Detect which cell encompasses the target text, then output its [x, y] center coordinate. 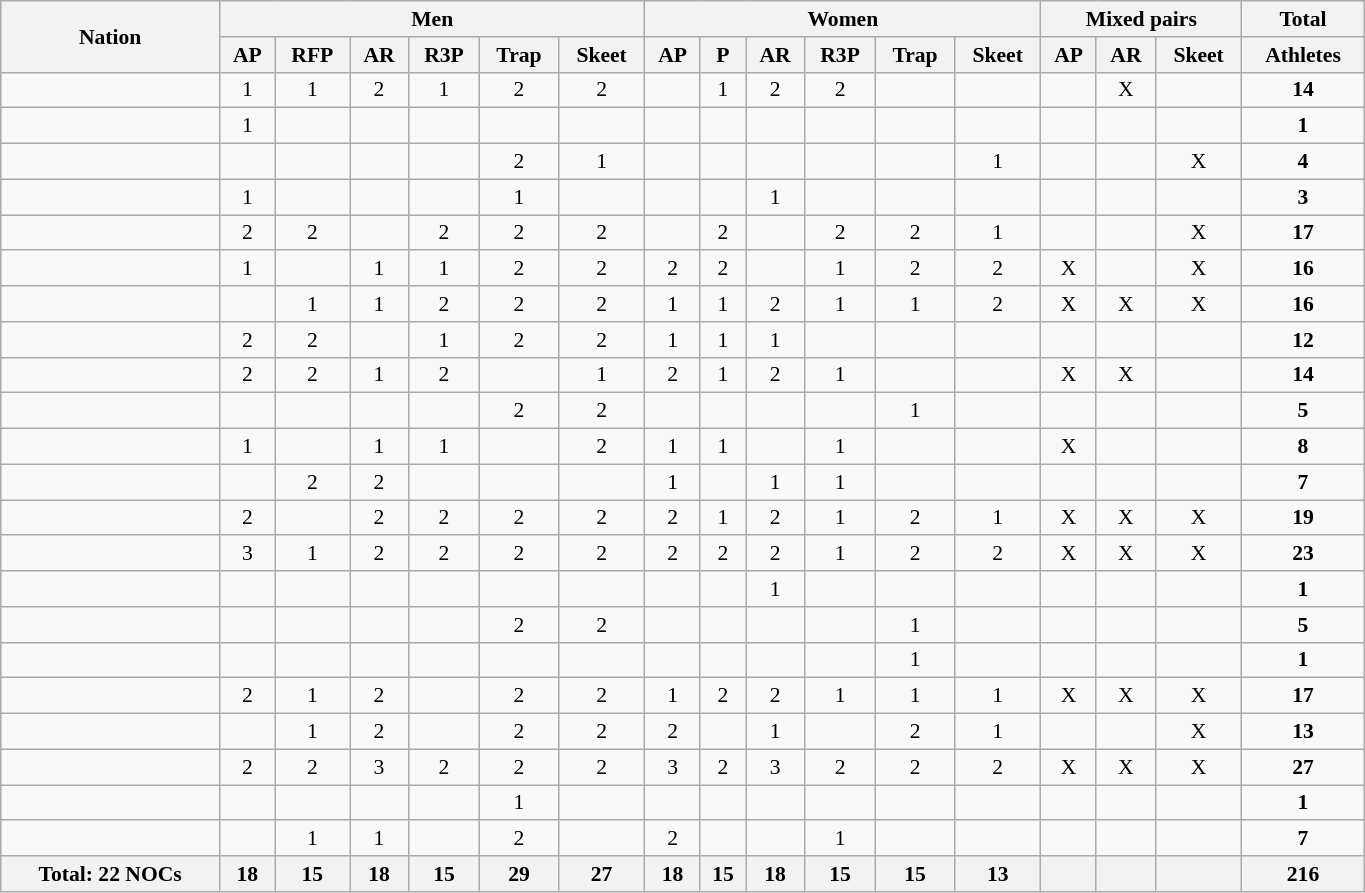
Athletes [1303, 55]
Total: 22 NOCs [110, 874]
RFP [312, 55]
Women [843, 19]
29 [518, 874]
Total [1303, 19]
4 [1303, 162]
Nation [110, 36]
23 [1303, 554]
19 [1303, 518]
8 [1303, 447]
P [722, 55]
Men [432, 19]
216 [1303, 874]
12 [1303, 340]
Mixed pairs [1142, 19]
